Detect which cell encompasses the target text, then output its (X, Y) center coordinate. 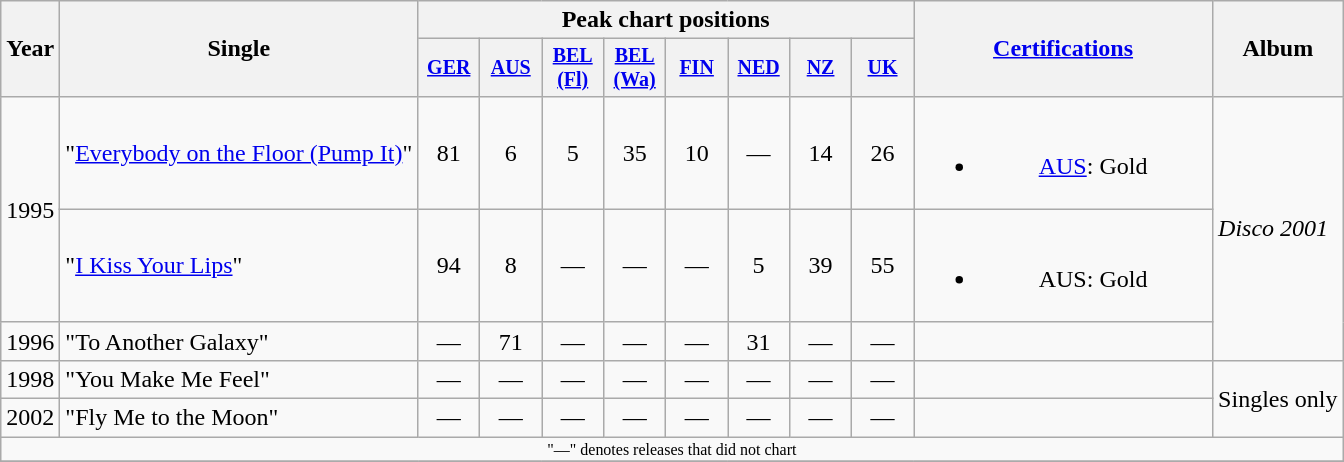
35 (635, 152)
Disco 2001 (1278, 228)
8 (511, 266)
6 (511, 152)
39 (821, 266)
Year (30, 49)
NED (759, 68)
14 (821, 152)
"I Kiss Your Lips" (239, 266)
31 (759, 341)
"You Make Me Feel" (239, 379)
Certifications (1064, 49)
94 (449, 266)
BEL(Wa) (635, 68)
BEL(Fl) (573, 68)
"To Another Galaxy" (239, 341)
55 (883, 266)
UK (883, 68)
GER (449, 68)
10 (697, 152)
Album (1278, 49)
26 (883, 152)
2002 (30, 418)
NZ (821, 68)
AUS (511, 68)
Peak chart positions (666, 20)
Singles only (1278, 398)
"Everybody on the Floor (Pump It)" (239, 152)
1998 (30, 379)
"Fly Me to the Moon" (239, 418)
Single (239, 49)
FIN (697, 68)
"—" denotes releases that did not chart (672, 449)
1996 (30, 341)
71 (511, 341)
1995 (30, 209)
81 (449, 152)
